Find where the given text appears and provide that cell's center as [x, y] coordinate. 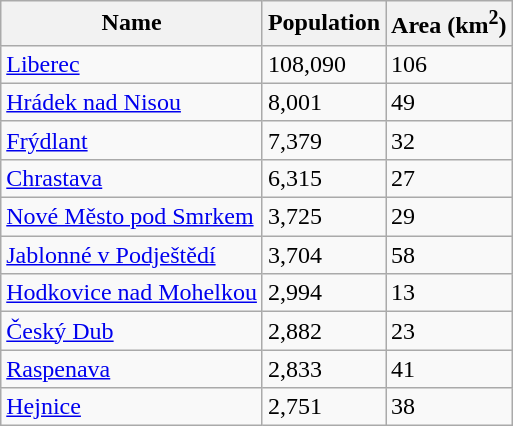
2,882 [324, 331]
38 [450, 407]
Hodkovice nad Mohelkou [132, 293]
106 [450, 64]
Frýdlant [132, 140]
Hejnice [132, 407]
13 [450, 293]
2,751 [324, 407]
49 [450, 102]
Jablonné v Podještědí [132, 255]
Nové Město pod Smrkem [132, 217]
108,090 [324, 64]
32 [450, 140]
29 [450, 217]
3,725 [324, 217]
58 [450, 255]
2,833 [324, 369]
27 [450, 178]
Liberec [132, 64]
8,001 [324, 102]
2,994 [324, 293]
23 [450, 331]
Chrastava [132, 178]
Area (km2) [450, 24]
Name [132, 24]
Population [324, 24]
3,704 [324, 255]
7,379 [324, 140]
Český Dub [132, 331]
6,315 [324, 178]
41 [450, 369]
Raspenava [132, 369]
Hrádek nad Nisou [132, 102]
